Find where the given text appears and provide that cell's center as (X, Y) coordinate. 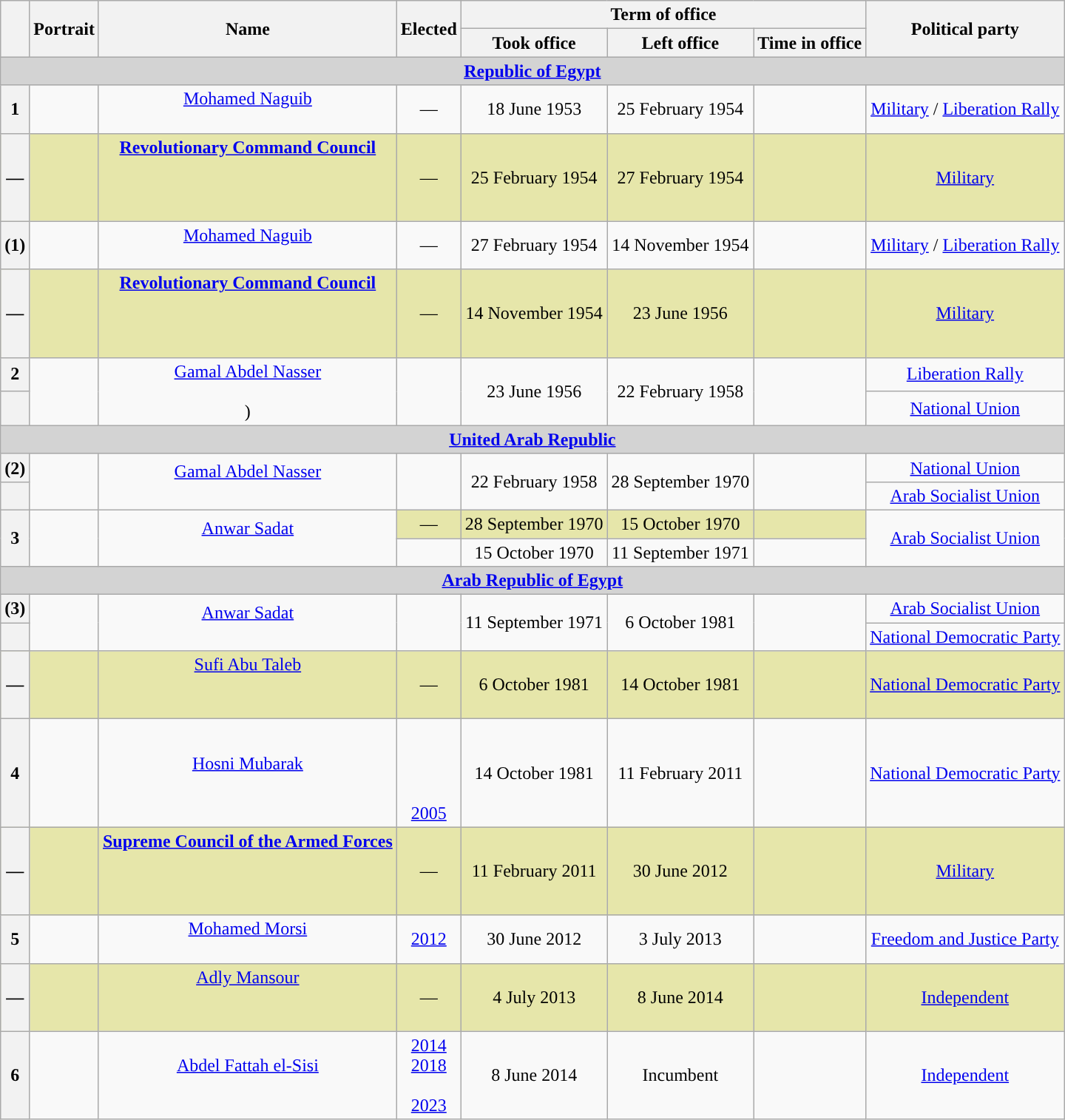
Arab Republic of Egypt (532, 581)
(1) (15, 246)
5 (15, 939)
Mohamed Morsi (247, 939)
Political party (965, 29)
Freedom and Justice Party (965, 939)
Name (247, 29)
Incumbent (680, 1076)
Gamal Abdel Nasser) (247, 391)
Liberation Rally (965, 374)
201420182023 (429, 1076)
(2) (15, 468)
Republic of Egypt (532, 71)
2005 (429, 773)
3 (15, 538)
Term of office (663, 15)
Elected (429, 29)
Hosni Mubarak (247, 773)
Took office (534, 43)
Left office (680, 43)
United Arab Republic (532, 439)
Gamal Abdel Nasser (247, 482)
1 (15, 109)
Time in office (810, 43)
2 (15, 374)
Abdel Fattah el-Sisi (247, 1076)
Supreme Council of the Armed Forces (247, 871)
4 (15, 773)
4 July 2013 (534, 997)
Sufi Abu Taleb (247, 685)
3 July 2013 (680, 939)
6 (15, 1076)
18 June 1953 (534, 109)
Portrait (64, 29)
2012 (429, 939)
(3) (15, 609)
Adly Mansour (247, 997)
